Provide the (X, Y) coordinate of the cell's center where the given text is located.  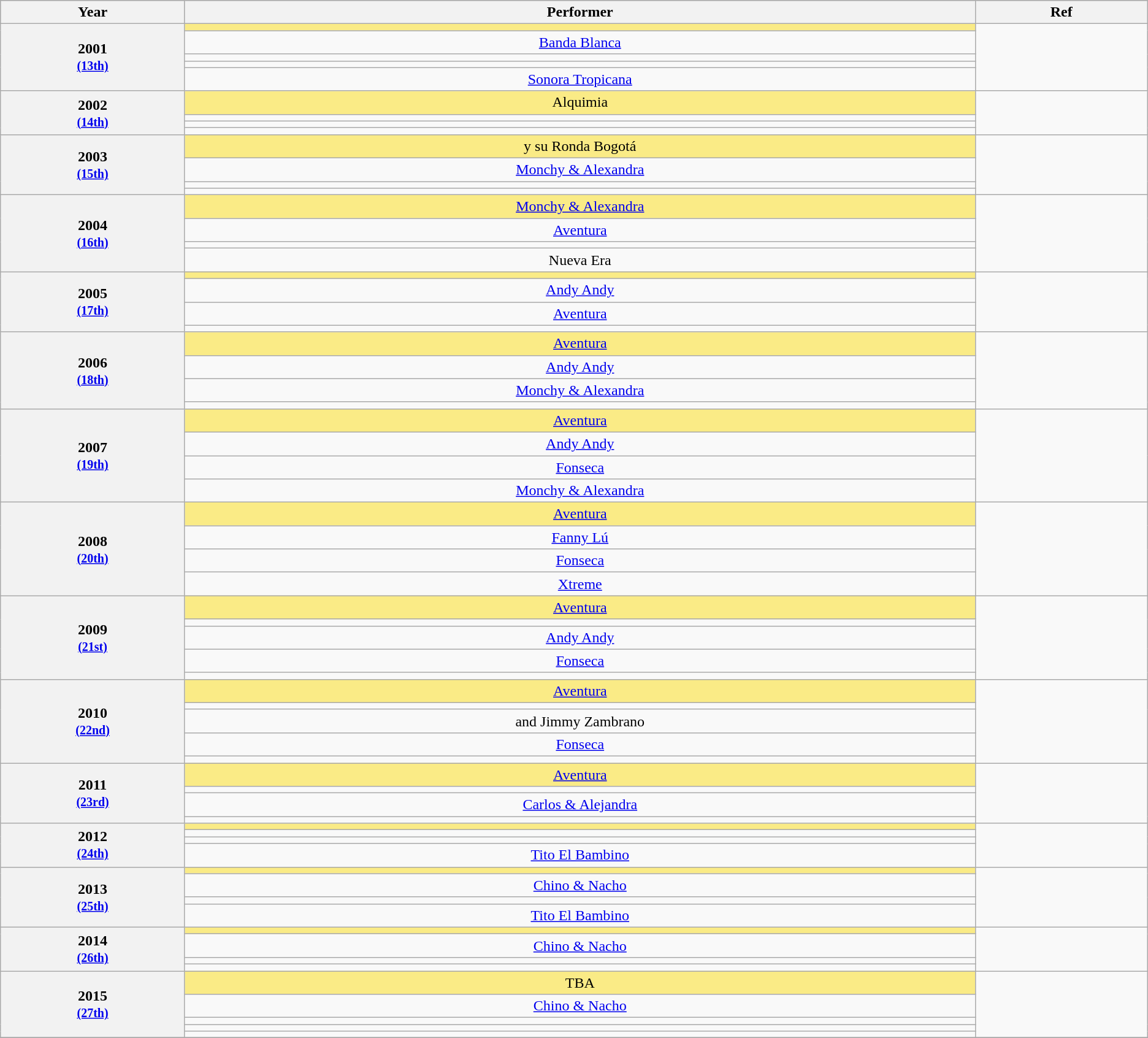
and Jimmy Zambrano (580, 721)
Year (93, 12)
Sonora Tropicana (580, 79)
2010 (22nd) (93, 721)
2014 (26th) (93, 948)
Nueva Era (580, 260)
y su Ronda Bogotá (580, 146)
2011 (23rd) (93, 793)
Xtreme (580, 584)
2015 (27th) (93, 1004)
2013 (25th) (93, 897)
Ref (1061, 12)
2003 (15th) (93, 164)
Carlos & Alejandra (580, 805)
2001 (13th) (93, 58)
Alquimia (580, 102)
2006 (18th) (93, 371)
2008 (20th) (93, 549)
2012 (24th) (93, 845)
Fanny Lú (580, 537)
2002 (14th) (93, 113)
2007 (19th) (93, 455)
Banda Blanca (580, 42)
2004 (16th) (93, 233)
TBA (580, 982)
2005 (17th) (93, 302)
2009 (21st) (93, 637)
Performer (580, 12)
